Extract the (X, Y) coordinate from the center of the cell holding the provided text.  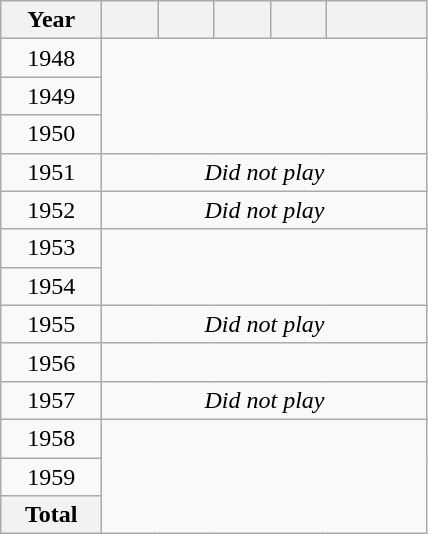
1959 (52, 477)
Year (52, 20)
1949 (52, 96)
1952 (52, 210)
1958 (52, 438)
Total (52, 515)
1948 (52, 58)
1956 (52, 362)
1951 (52, 172)
1957 (52, 400)
1954 (52, 286)
1955 (52, 324)
1950 (52, 134)
1953 (52, 248)
